Return the [X, Y] coordinate for the center point of the cell that contains the specified text.  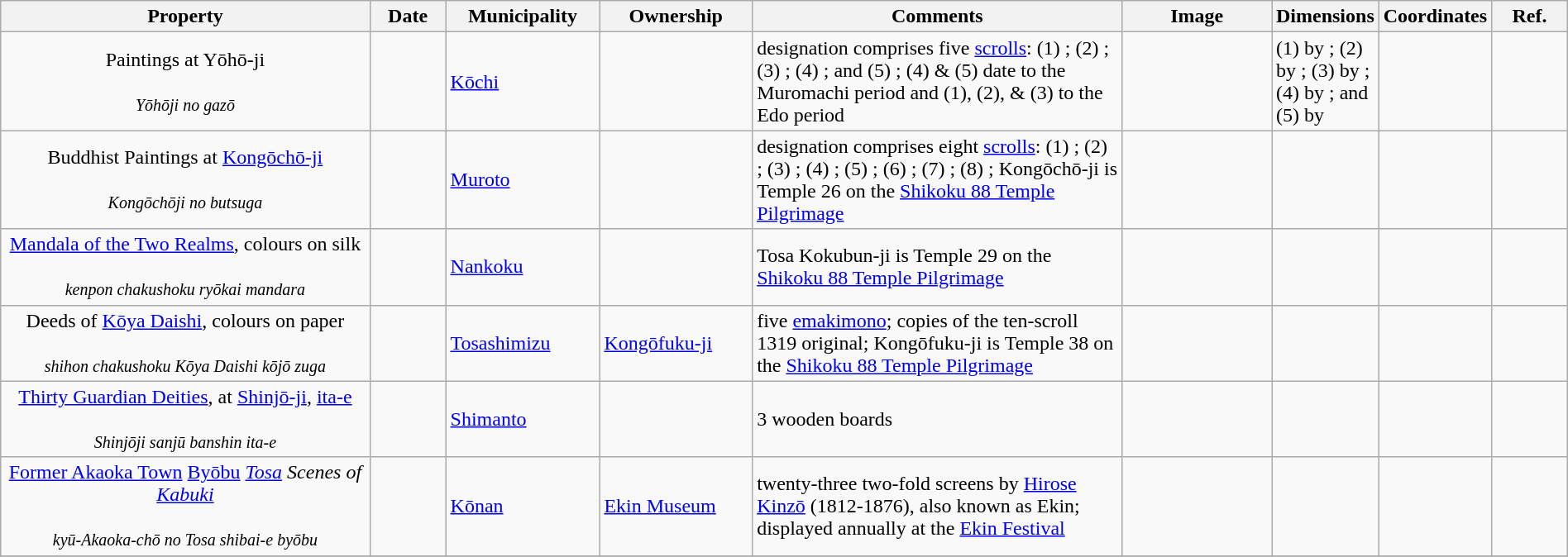
Dimensions [1326, 17]
five emakimono; copies of the ten-scroll 1319 original; Kongōfuku-ji is Temple 38 on the Shikoku 88 Temple Pilgrimage [938, 343]
Mandala of the Two Realms, colours on silkkenpon chakushoku ryōkai mandara [185, 267]
Date [408, 17]
Nankoku [523, 267]
Coordinates [1435, 17]
Thirty Guardian Deities, at Shinjō-ji, ita-eShinjōji sanjū banshin ita-e [185, 419]
3 wooden boards [938, 419]
Ownership [676, 17]
Kōchi [523, 81]
Former Akaoka Town Byōbu Tosa Scenes of Kabukikyū-Akaoka-chō no Tosa shibai-e byōbu [185, 506]
Shimanto [523, 419]
Ref. [1530, 17]
Deeds of Kōya Daishi, colours on papershihon chakushoku Kōya Daishi kōjō zuga [185, 343]
Kongōfuku-ji [676, 343]
Comments [938, 17]
Image [1198, 17]
Paintings at Yōhō-jiYōhōji no gazō [185, 81]
Tosashimizu [523, 343]
Tosa Kokubun-ji is Temple 29 on the Shikoku 88 Temple Pilgrimage [938, 267]
Muroto [523, 180]
Municipality [523, 17]
Kōnan [523, 506]
twenty-three two-fold screens by Hirose Kinzō (1812-1876), also known as Ekin; displayed annually at the Ekin Festival [938, 506]
(1) by ; (2) by ; (3) by ; (4) by ; and (5) by [1326, 81]
designation comprises eight scrolls: (1) ; (2) ; (3) ; (4) ; (5) ; (6) ; (7) ; (8) ; Kongōchō-ji is Temple 26 on the Shikoku 88 Temple Pilgrimage [938, 180]
designation comprises five scrolls: (1) ; (2) ; (3) ; (4) ; and (5) ; (4) & (5) date to the Muromachi period and (1), (2), & (3) to the Edo period [938, 81]
Property [185, 17]
Ekin Museum [676, 506]
Buddhist Paintings at Kongōchō-jiKongōchōji no butsuga [185, 180]
